Extract the [X, Y] coordinate from the center of the cell holding the provided text.  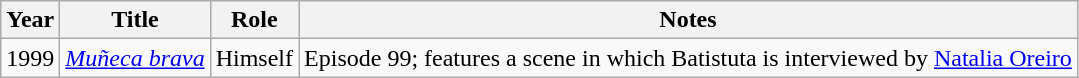
Title [135, 20]
Role [254, 20]
Year [30, 20]
Himself [254, 58]
Muñeca brava [135, 58]
1999 [30, 58]
Episode 99; features a scene in which Batistuta is interviewed by Natalia Oreiro [688, 58]
Notes [688, 20]
